Find where the given text appears and provide that cell's center as (X, Y) coordinate. 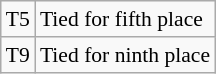
T5 (18, 19)
Tied for ninth place (125, 55)
T9 (18, 55)
Tied for fifth place (125, 19)
